Scan for the cell matching the given text and deliver its (X, Y) coordinate at center. 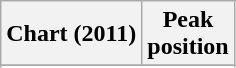
Peakposition (188, 34)
Chart (2011) (72, 34)
